Find where the given text appears and provide that cell's center as [x, y] coordinate. 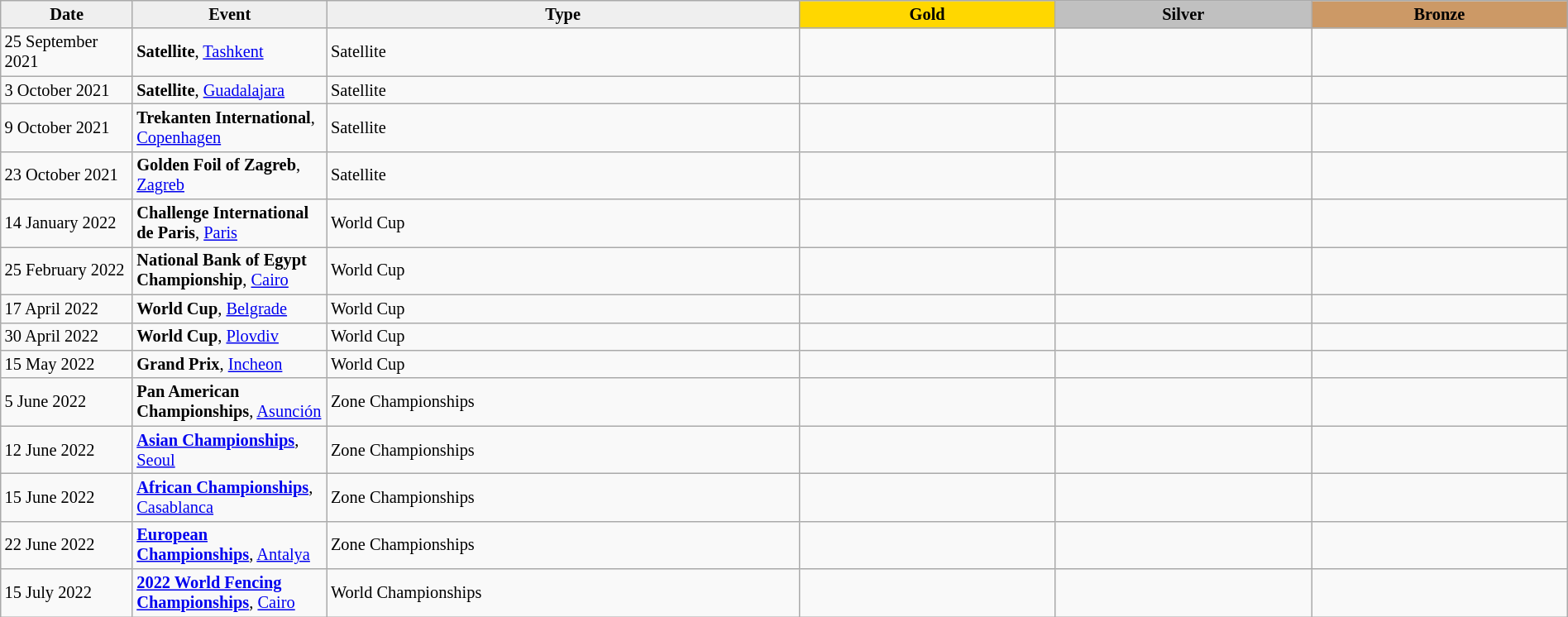
Grand Prix, Incheon [230, 364]
12 June 2022 [67, 450]
Event [230, 14]
Trekanten International, Copenhagen [230, 127]
5 June 2022 [67, 402]
World Championships [562, 593]
3 October 2021 [67, 90]
World Cup, Belgrade [230, 308]
African Championships, Casablanca [230, 497]
Date [67, 14]
Silver [1183, 14]
Asian Championships, Seoul [230, 450]
17 April 2022 [67, 308]
15 May 2022 [67, 364]
15 June 2022 [67, 497]
25 February 2022 [67, 270]
9 October 2021 [67, 127]
30 April 2022 [67, 337]
Satellite, Guadalajara [230, 90]
European Championships, Antalya [230, 545]
World Cup, Plovdiv [230, 337]
Challenge International de Paris, Paris [230, 223]
Golden Foil of Zagreb, Zagreb [230, 175]
15 July 2022 [67, 593]
Bronze [1440, 14]
Pan American Championships, Asunción [230, 402]
Satellite, Tashkent [230, 52]
22 June 2022 [67, 545]
Gold [927, 14]
14 January 2022 [67, 223]
23 October 2021 [67, 175]
Type [562, 14]
National Bank of Egypt Championship, Cairo [230, 270]
2022 World Fencing Championships, Cairo [230, 593]
25 September 2021 [67, 52]
